Extract the (X, Y) coordinate from the center of the cell holding the provided text.  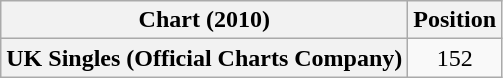
Chart (2010) (204, 20)
UK Singles (Official Charts Company) (204, 58)
Position (455, 20)
152 (455, 58)
